Locate the cell with the specified text and output its (X, Y) center coordinate. 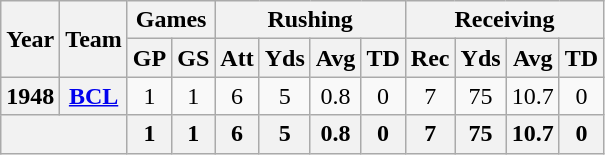
Rushing (310, 20)
Att (237, 58)
1948 (30, 96)
Team (94, 39)
Games (170, 20)
Rec (430, 58)
GP (149, 58)
GS (194, 58)
BCL (94, 96)
Receiving (504, 20)
Year (30, 39)
